Determine the (x, y) coordinate at the center of the cell enclosing the given text.  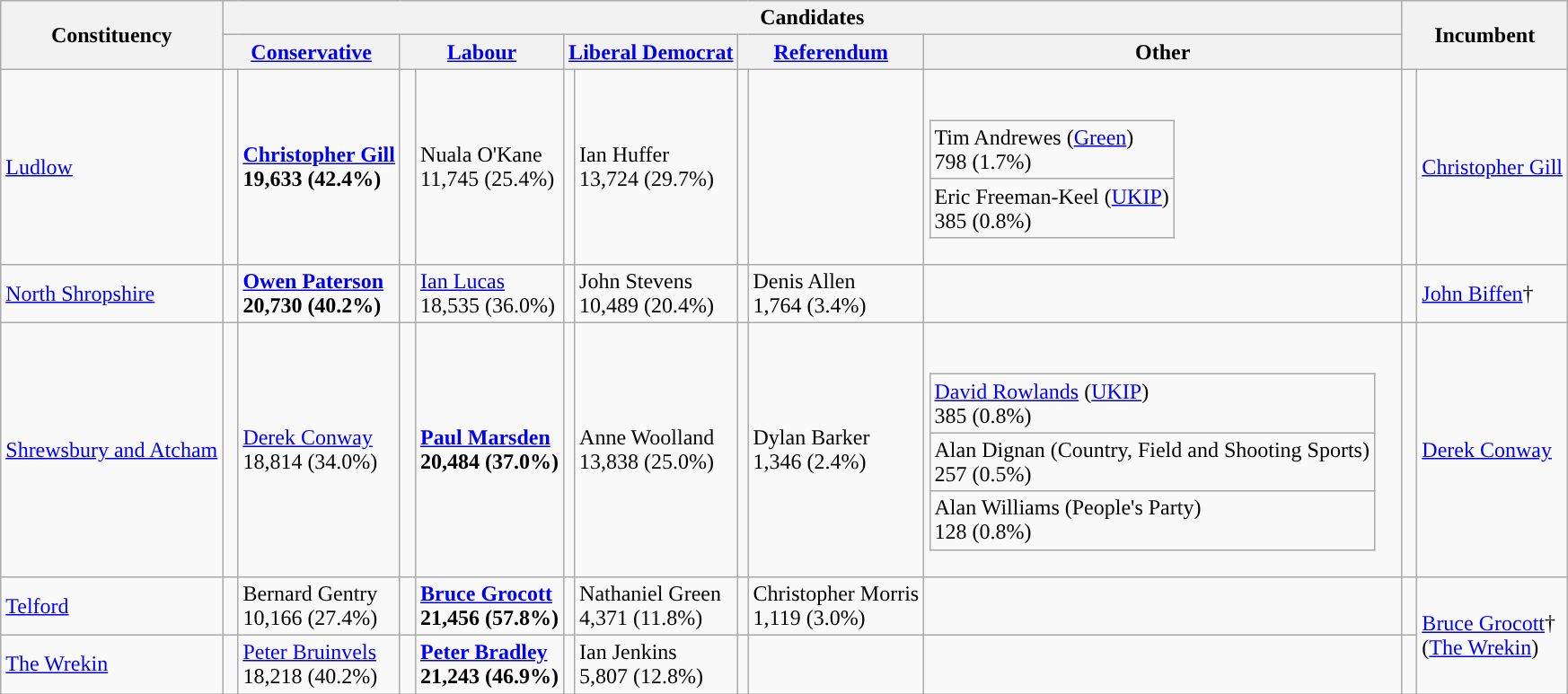
Referendum (832, 52)
Christopher Morris1,119 (3.0%) (836, 605)
North Shropshire (111, 294)
Christopher Gill (1493, 167)
Owen Paterson20,730 (40.2%) (320, 294)
John Biffen† (1493, 294)
Alan Dignan (Country, Field and Shooting Sports)257 (0.5%) (1151, 461)
Bernard Gentry10,166 (27.4%) (320, 605)
Derek Conway18,814 (34.0%) (320, 451)
Incumbent (1485, 35)
Christopher Gill19,633 (42.4%) (320, 167)
Peter Bradley21,243 (46.9%) (490, 664)
Ludlow (111, 167)
Nuala O'Kane11,745 (25.4%) (490, 167)
The Wrekin (111, 664)
Bruce Grocott†(The Wrekin) (1493, 635)
Paul Marsden20,484 (37.0%) (490, 451)
Telford (111, 605)
Peter Bruinvels18,218 (40.2%) (320, 664)
Constituency (111, 35)
Ian Huffer13,724 (29.7%) (656, 167)
Nathaniel Green4,371 (11.8%) (656, 605)
John Stevens10,489 (20.4%) (656, 294)
Ian Lucas18,535 (36.0%) (490, 294)
Labour (481, 52)
David Rowlands (UKIP)385 (0.8%) (1151, 404)
Bruce Grocott21,456 (57.8%) (490, 605)
Alan Williams (People's Party)128 (0.8%) (1151, 521)
Derek Conway (1493, 451)
Tim Andrewes (Green)798 (1.7%) (1052, 149)
David Rowlands (UKIP)385 (0.8%) Alan Dignan (Country, Field and Shooting Sports)257 (0.5%) Alan Williams (People's Party)128 (0.8%) (1163, 451)
Anne Woolland13,838 (25.0%) (656, 451)
Eric Freeman-Keel (UKIP)385 (0.8%) (1052, 208)
Ian Jenkins5,807 (12.8%) (656, 664)
Tim Andrewes (Green)798 (1.7%) Eric Freeman-Keel (UKIP)385 (0.8%) (1163, 167)
Shrewsbury and Atcham (111, 451)
Liberal Democrat (651, 52)
Candidates (812, 18)
Denis Allen1,764 (3.4%) (836, 294)
Other (1163, 52)
Dylan Barker1,346 (2.4%) (836, 451)
Conservative (312, 52)
